Locate the cell with the specified text and output its [x, y] center coordinate. 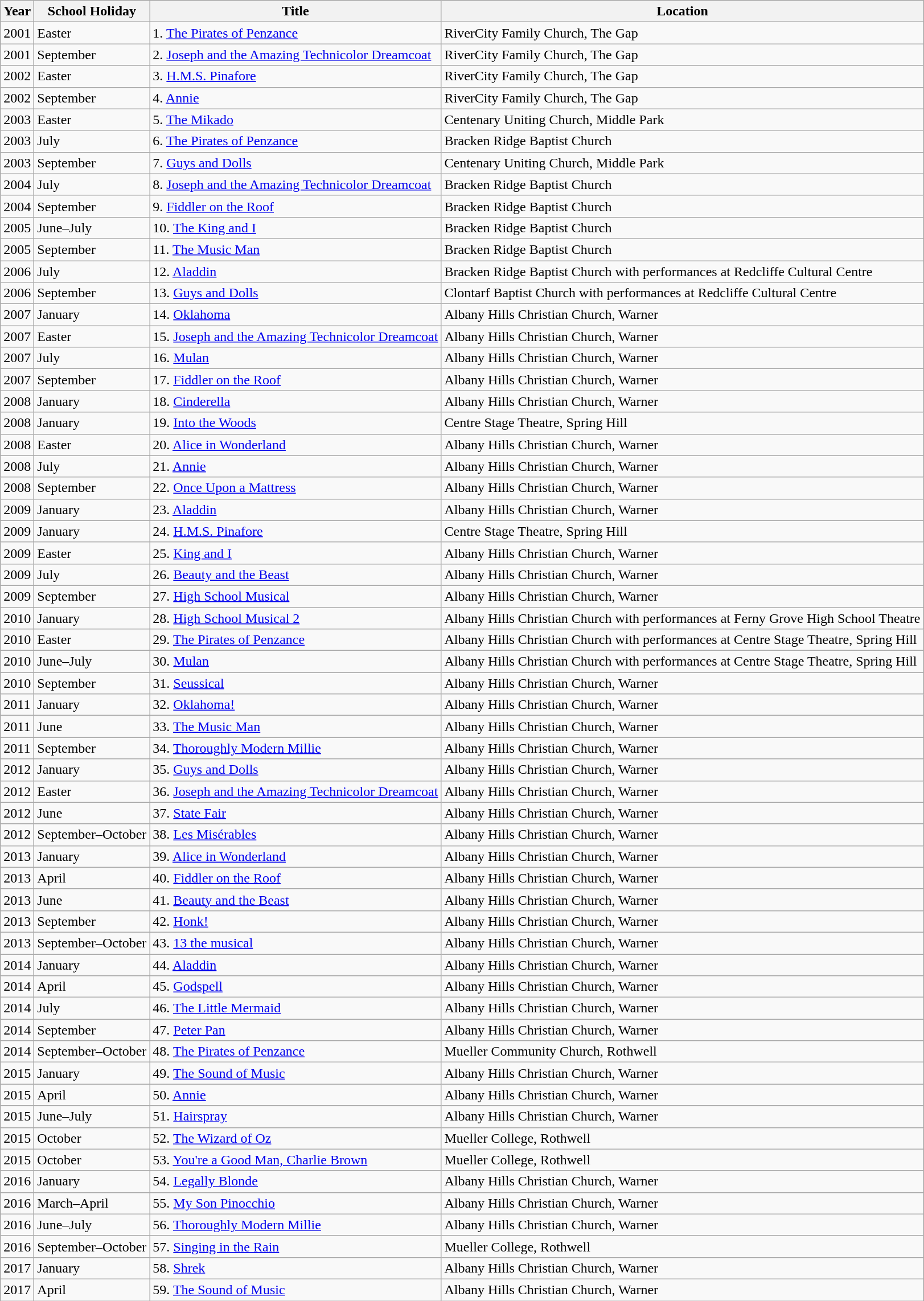
Year [17, 11]
1. The Pirates of Penzance [295, 33]
9. Fiddler on the Roof [295, 206]
Albany Hills Christian Church with performances at Ferny Grove High School Theatre [682, 618]
46. The Little Mermaid [295, 1008]
30. Mulan [295, 662]
39. Alice in Wonderland [295, 856]
6. The Pirates of Penzance [295, 141]
25. King and I [295, 553]
51. Hairspray [295, 1117]
43. 13 the musical [295, 943]
18. Cinderella [295, 401]
13. Guys and Dolls [295, 293]
35. Guys and Dolls [295, 770]
21. Annie [295, 466]
48. The Pirates of Penzance [295, 1052]
10. The King and I [295, 228]
53. You're a Good Man, Charlie Brown [295, 1160]
7. Guys and Dolls [295, 163]
15. Joseph and the Amazing Technicolor Dreamcoat [295, 336]
4. Annie [295, 98]
31. Seussical [295, 683]
50. Annie [295, 1095]
47. Peter Pan [295, 1030]
8. Joseph and the Amazing Technicolor Dreamcoat [295, 184]
40. Fiddler on the Roof [295, 878]
56. Thoroughly Modern Millie [295, 1225]
5. The Mikado [295, 120]
37. State Fair [295, 813]
44. Aladdin [295, 965]
45. Godspell [295, 987]
55. My Son Pinocchio [295, 1203]
Title [295, 11]
34. Thoroughly Modern Millie [295, 748]
Mueller Community Church, Rothwell [682, 1052]
22. Once Upon a Mattress [295, 488]
24. H.M.S. Pinafore [295, 531]
41. Beauty and the Beast [295, 900]
27. High School Musical [295, 596]
14. Oklahoma [295, 315]
Clontarf Baptist Church with performances at Redcliffe Cultural Centre [682, 293]
20. Alice in Wonderland [295, 445]
School Holiday [92, 11]
March–April [92, 1203]
16. Mulan [295, 358]
12. Aladdin [295, 272]
52. The Wizard of Oz [295, 1138]
49. The Sound of Music [295, 1073]
Location [682, 11]
58. Shrek [295, 1268]
32. Oklahoma! [295, 705]
3. H.M.S. Pinafore [295, 76]
28. High School Musical 2 [295, 618]
42. Honk! [295, 921]
26. Beauty and the Beast [295, 574]
33. The Music Man [295, 727]
29. The Pirates of Penzance [295, 640]
59. The Sound of Music [295, 1290]
54. Legally Blonde [295, 1181]
11. The Music Man [295, 249]
17. Fiddler on the Roof [295, 380]
23. Aladdin [295, 510]
36. Joseph and the Amazing Technicolor Dreamcoat [295, 791]
19. Into the Woods [295, 423]
38. Les Misérables [295, 835]
Bracken Ridge Baptist Church with performances at Redcliffe Cultural Centre [682, 272]
2. Joseph and the Amazing Technicolor Dreamcoat [295, 55]
57. Singing in the Rain [295, 1246]
